Pinpoint the cell where the given text exists, returning its [X, Y] midpoint coordinate. 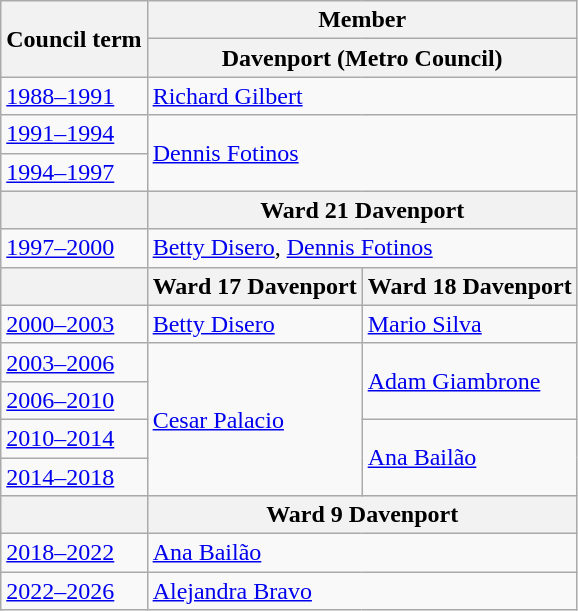
2014–2018 [74, 477]
Ward 21 Davenport [362, 210]
Alejandra Bravo [362, 591]
2000–2003 [74, 324]
Adam Giambrone [470, 381]
1997–2000 [74, 248]
Mario Silva [470, 324]
Cesar Palacio [254, 419]
Richard Gilbert [362, 96]
1991–1994 [74, 134]
Member [362, 20]
1994–1997 [74, 172]
Betty Disero [254, 324]
Council term [74, 39]
2010–2014 [74, 438]
1988–1991 [74, 96]
Betty Disero, Dennis Fotinos [362, 248]
2003–2006 [74, 362]
Dennis Fotinos [362, 153]
2022–2026 [74, 591]
Ward 9 Davenport [362, 515]
2006–2010 [74, 400]
Ward 18 Davenport [470, 286]
Davenport (Metro Council) [362, 58]
Ward 17 Davenport [254, 286]
2018–2022 [74, 553]
